For the text-containing cell, return its midpoint in [x, y] coordinate format. 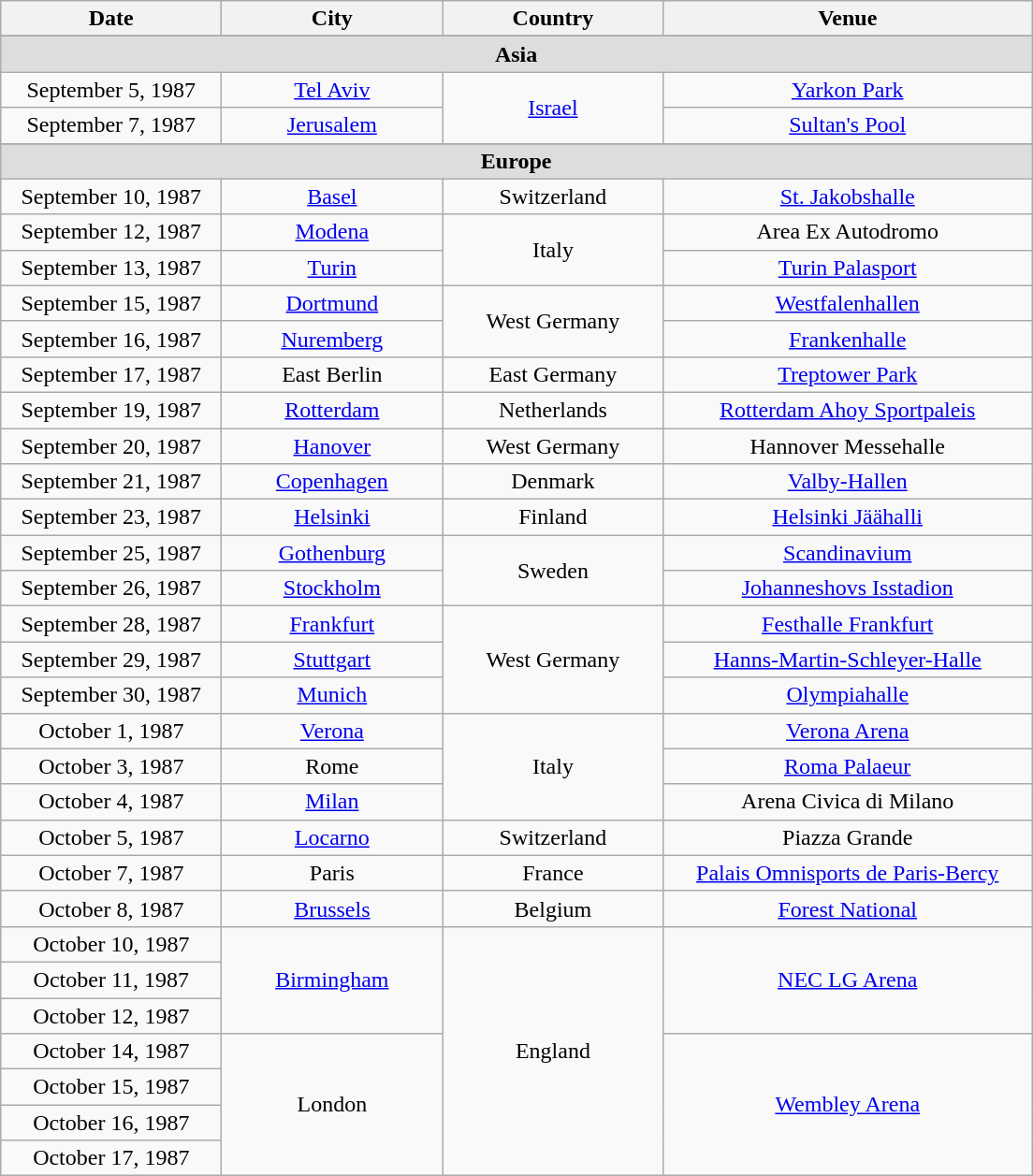
September 25, 1987 [111, 553]
France [553, 873]
October 10, 1987 [111, 944]
September 30, 1987 [111, 695]
September 23, 1987 [111, 517]
Hannover Messehalle [848, 446]
Turin [332, 268]
Scandinavium [848, 553]
Hanover [332, 446]
Stockholm [332, 588]
October 8, 1987 [111, 908]
Helsinki Jäähalli [848, 517]
September 15, 1987 [111, 303]
Tel Aviv [332, 90]
Modena [332, 232]
September 10, 1987 [111, 196]
September 13, 1987 [111, 268]
Verona Arena [848, 731]
Hanns-Martin-Schleyer-Halle [848, 660]
Valby-Hallen [848, 482]
Frankenhalle [848, 339]
Verona [332, 731]
September 7, 1987 [111, 125]
September 19, 1987 [111, 410]
October 7, 1987 [111, 873]
October 17, 1987 [111, 1158]
Yarkon Park [848, 90]
Arena Civica di Milano [848, 802]
Olympiahalle [848, 695]
Treptower Park [848, 374]
Munich [332, 695]
Date [111, 19]
Israel [553, 108]
Helsinki [332, 517]
Netherlands [553, 410]
London [332, 1105]
Brussels [332, 908]
Country [553, 19]
Roma Palaeur [848, 766]
Rome [332, 766]
Forest National [848, 908]
September 5, 1987 [111, 90]
Dortmund [332, 303]
NEC LG Arena [848, 980]
September 29, 1987 [111, 660]
Nuremberg [332, 339]
Wembley Arena [848, 1105]
October 14, 1987 [111, 1052]
Finland [553, 517]
September 17, 1987 [111, 374]
Paris [332, 873]
Gothenburg [332, 553]
Copenhagen [332, 482]
Area Ex Autodromo [848, 232]
Asia [516, 54]
Sultan's Pool [848, 125]
October 11, 1987 [111, 980]
October 16, 1987 [111, 1123]
Locarno [332, 837]
September 16, 1987 [111, 339]
Denmark [553, 482]
Europe [516, 161]
Frankfurt [332, 624]
Palais Omnisports de Paris-Bercy [848, 873]
England [553, 1051]
October 15, 1987 [111, 1087]
September 21, 1987 [111, 482]
Milan [332, 802]
Turin Palasport [848, 268]
Rotterdam Ahoy Sportpaleis [848, 410]
Johanneshovs Isstadion [848, 588]
Birmingham [332, 980]
Festhalle Frankfurt [848, 624]
Belgium [553, 908]
September 28, 1987 [111, 624]
Piazza Grande [848, 837]
St. Jakobshalle [848, 196]
City [332, 19]
Rotterdam [332, 410]
Stuttgart [332, 660]
September 26, 1987 [111, 588]
Westfalenhallen [848, 303]
October 3, 1987 [111, 766]
Basel [332, 196]
East Germany [553, 374]
September 20, 1987 [111, 446]
Venue [848, 19]
October 5, 1987 [111, 837]
September 12, 1987 [111, 232]
Jerusalem [332, 125]
October 12, 1987 [111, 1015]
East Berlin [332, 374]
October 4, 1987 [111, 802]
October 1, 1987 [111, 731]
Sweden [553, 571]
